Determine the (X, Y) coordinate at the center of the cell enclosing the given text.  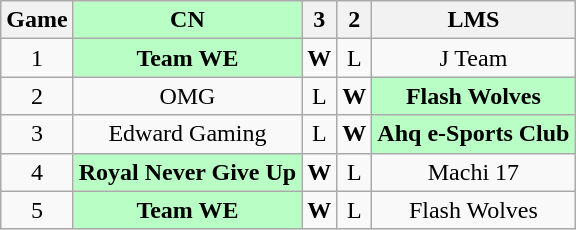
Game (37, 20)
4 (37, 172)
CN (188, 20)
Royal Never Give Up (188, 172)
Ahq e-Sports Club (474, 134)
Edward Gaming (188, 134)
J Team (474, 58)
Machi 17 (474, 172)
5 (37, 210)
OMG (188, 96)
1 (37, 58)
LMS (474, 20)
